Extract the [x, y] coordinate from the center of the cell holding the provided text.  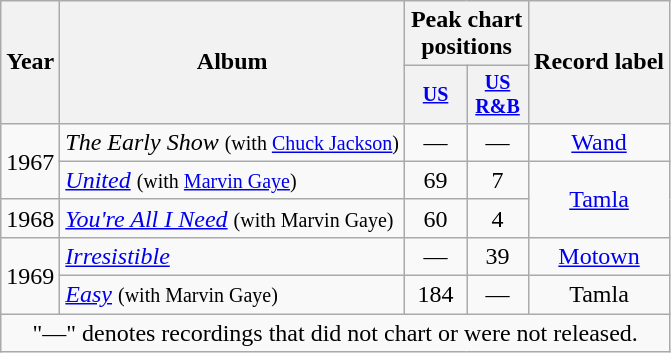
Record label [600, 62]
The Early Show (with Chuck Jackson) [232, 142]
US [436, 94]
Easy (with Marvin Gaye) [232, 295]
Album [232, 62]
Wand [600, 142]
You're All I Need (with Marvin Gaye) [232, 218]
USR&B [498, 94]
1969 [30, 275]
7 [498, 180]
184 [436, 295]
Peak chart positions [467, 34]
69 [436, 180]
60 [436, 218]
Motown [600, 256]
1967 [30, 161]
39 [498, 256]
4 [498, 218]
United (with Marvin Gaye) [232, 180]
"—" denotes recordings that did not chart or were not released. [336, 333]
Year [30, 62]
1968 [30, 218]
Irresistible [232, 256]
